Locate the cell with the specified text and output its [x, y] center coordinate. 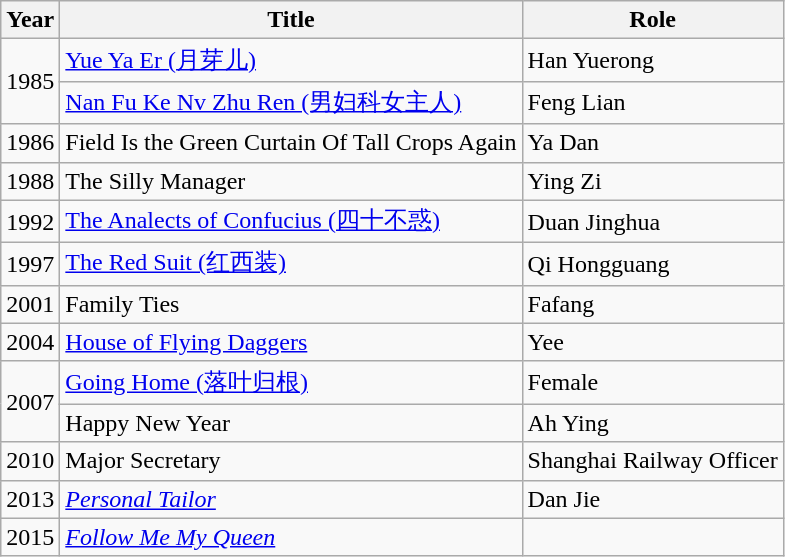
Title [291, 20]
Role [652, 20]
Shanghai Railway Officer [652, 461]
2007 [30, 402]
Ya Dan [652, 143]
Dan Jie [652, 499]
1985 [30, 82]
Happy New Year [291, 423]
Family Ties [291, 304]
Personal Tailor [291, 499]
Ying Zi [652, 181]
Nan Fu Ke Nv Zhu Ren (男妇科女主人) [291, 102]
Qi Hongguang [652, 264]
Going Home (落叶归根) [291, 382]
Year [30, 20]
2013 [30, 499]
2001 [30, 304]
2004 [30, 342]
Feng Lian [652, 102]
Yue Ya Er (月芽儿) [291, 60]
The Analects of Confucius (四十不惑) [291, 222]
1992 [30, 222]
Follow Me My Queen [291, 537]
The Silly Manager [291, 181]
House of Flying Daggers [291, 342]
1997 [30, 264]
The Red Suit (红西装) [291, 264]
Han Yuerong [652, 60]
1986 [30, 143]
Major Secretary [291, 461]
Field Is the Green Curtain Of Tall Crops Again [291, 143]
1988 [30, 181]
Fafang [652, 304]
2010 [30, 461]
2015 [30, 537]
Ah Ying [652, 423]
Duan Jinghua [652, 222]
Yee [652, 342]
Female [652, 382]
